From the cell containing the given text, extract its center point as (x, y) coordinate. 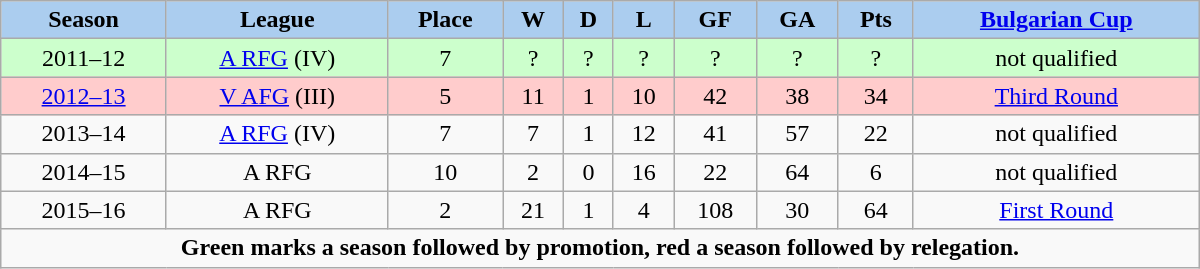
2015–16 (84, 210)
42 (715, 96)
57 (797, 134)
Bulgarian Cup (1056, 20)
First Round (1056, 210)
38 (797, 96)
11 (534, 96)
21 (534, 210)
16 (644, 172)
2014–15 (84, 172)
Green marks a season followed by promotion, red a season followed by relegation. (600, 248)
41 (715, 134)
League (277, 20)
GA (797, 20)
Place (446, 20)
4 (644, 210)
2012–13 (84, 96)
Third Round (1056, 96)
2011–12 (84, 58)
30 (797, 210)
6 (876, 172)
D (589, 20)
L (644, 20)
Pts (876, 20)
12 (644, 134)
34 (876, 96)
V AFG (III) (277, 96)
Season (84, 20)
5 (446, 96)
0 (589, 172)
GF (715, 20)
108 (715, 210)
W (534, 20)
2013–14 (84, 134)
